Provide the (x, y) coordinate of the cell's center where the given text is located.  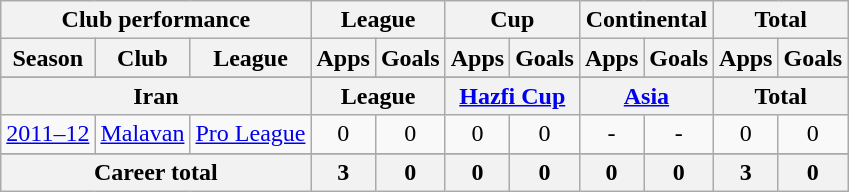
2011–12 (48, 134)
Cup (512, 20)
Continental (646, 20)
Hazfi Cup (512, 96)
Iran (156, 96)
Season (48, 58)
Career total (156, 172)
Asia (646, 96)
Pro League (250, 134)
Club performance (156, 20)
Malavan (142, 134)
Club (142, 58)
